Extract the [X, Y] coordinate from the center of the cell holding the provided text.  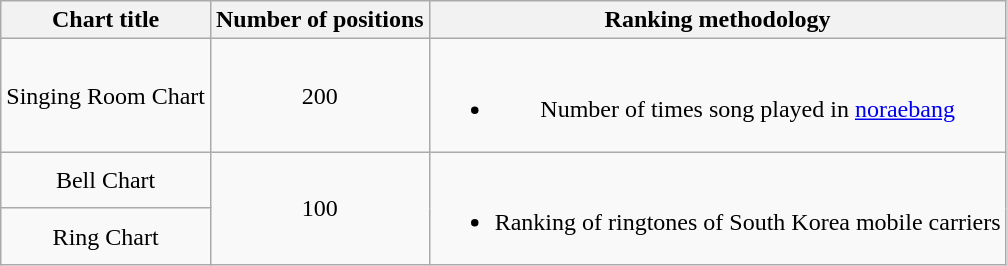
Ranking methodology [718, 20]
Ring Chart [106, 236]
Number of positions [320, 20]
100 [320, 208]
Bell Chart [106, 180]
Chart title [106, 20]
Ranking of ringtones of South Korea mobile carriers [718, 208]
Number of times song played in noraebang [718, 96]
Singing Room Chart [106, 96]
200 [320, 96]
